Find where the given text appears and provide that cell's center as (x, y) coordinate. 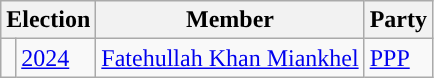
Fatehullah Khan Miankhel (230, 58)
2024 (56, 58)
Party (398, 20)
Election (48, 20)
PPP (398, 58)
Member (230, 20)
